Search for the cell housing the specified text and yield its [X, Y] center coordinate. 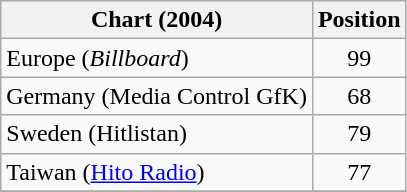
99 [359, 58]
77 [359, 172]
Position [359, 20]
Chart (2004) [157, 20]
Taiwan (Hito Radio) [157, 172]
Germany (Media Control GfK) [157, 96]
Sweden (Hitlistan) [157, 134]
79 [359, 134]
Europe (Billboard) [157, 58]
68 [359, 96]
